For the text-containing cell, return its midpoint in [x, y] coordinate format. 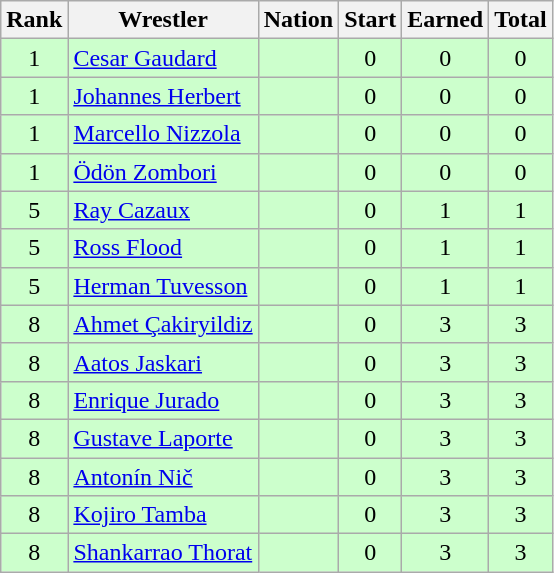
Antonín Nič [163, 477]
Ödön Zombori [163, 172]
Ray Cazaux [163, 210]
Earned [446, 20]
Gustave Laporte [163, 438]
Cesar Gaudard [163, 58]
Rank [34, 20]
Nation [298, 20]
Wrestler [163, 20]
Johannes Herbert [163, 96]
Marcello Nizzola [163, 134]
Herman Tuvesson [163, 286]
Start [370, 20]
Shankarrao Thorat [163, 553]
Kojiro Tamba [163, 515]
Enrique Jurado [163, 400]
Ahmet Çakiryildiz [163, 324]
Ross Flood [163, 248]
Aatos Jaskari [163, 362]
Total [521, 20]
